Pinpoint the cell where the given text exists, returning its [x, y] midpoint coordinate. 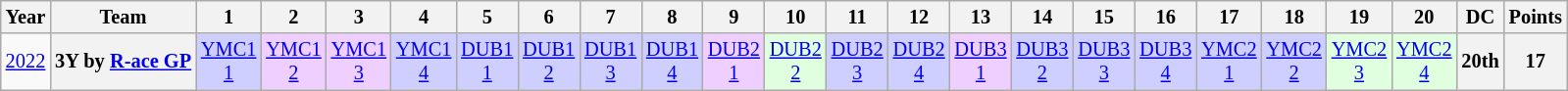
DC [1480, 17]
3Y by R-ace GP [124, 62]
YMC13 [359, 62]
YMC24 [1424, 62]
8 [673, 17]
Points [1536, 17]
DUB34 [1165, 62]
DUB31 [981, 62]
20th [1480, 62]
15 [1104, 17]
2 [293, 17]
DUB13 [610, 62]
13 [981, 17]
7 [610, 17]
YMC23 [1359, 62]
14 [1041, 17]
6 [549, 17]
3 [359, 17]
16 [1165, 17]
YMC11 [228, 62]
1 [228, 17]
YMC14 [424, 62]
YMC21 [1229, 62]
DUB12 [549, 62]
DUB22 [796, 62]
10 [796, 17]
DUB11 [486, 62]
4 [424, 17]
YMC22 [1293, 62]
9 [733, 17]
DUB24 [920, 62]
YMC12 [293, 62]
12 [920, 17]
18 [1293, 17]
DUB14 [673, 62]
Team [124, 17]
2022 [25, 62]
20 [1424, 17]
19 [1359, 17]
5 [486, 17]
DUB21 [733, 62]
DUB33 [1104, 62]
Year [25, 17]
DUB23 [857, 62]
11 [857, 17]
DUB32 [1041, 62]
